From the cell containing the given text, extract its center point as [X, Y] coordinate. 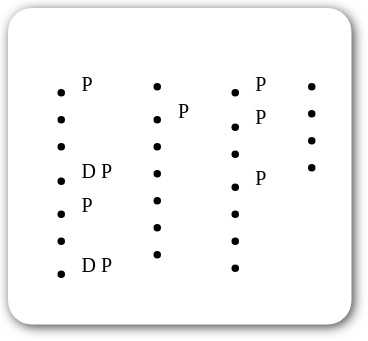
PPP [231, 166]
PD PPD P [67, 166]
P [154, 166]
